Determine the [x, y] coordinate at the center of the cell enclosing the given text.  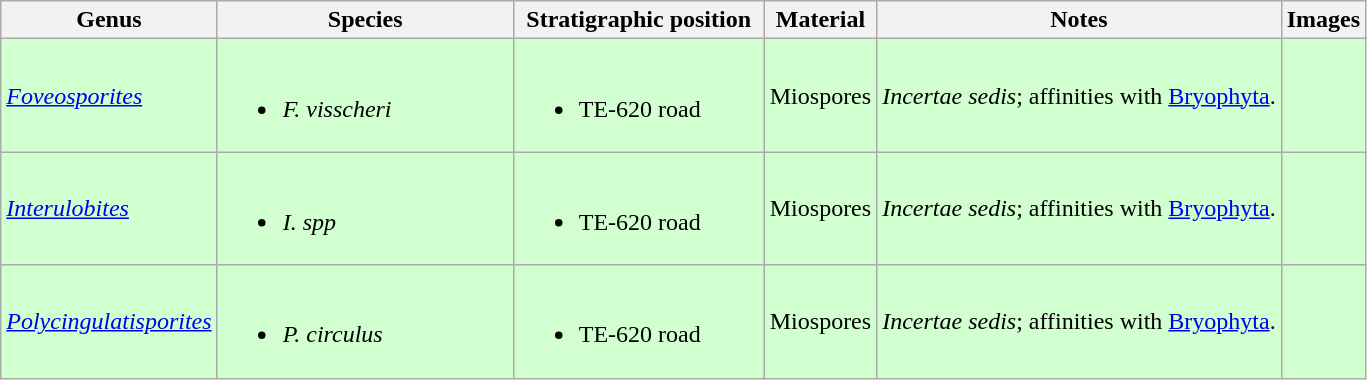
Images [1323, 20]
Interulobites [109, 208]
F. visscheri [365, 96]
Polycingulatisporites [109, 322]
P. circulus [365, 322]
I. spp [365, 208]
Foveosporites [109, 96]
Stratigraphic position [638, 20]
Material [820, 20]
Genus [109, 20]
Notes [1080, 20]
Species [365, 20]
